Scan for the cell matching the given text and deliver its (X, Y) coordinate at center. 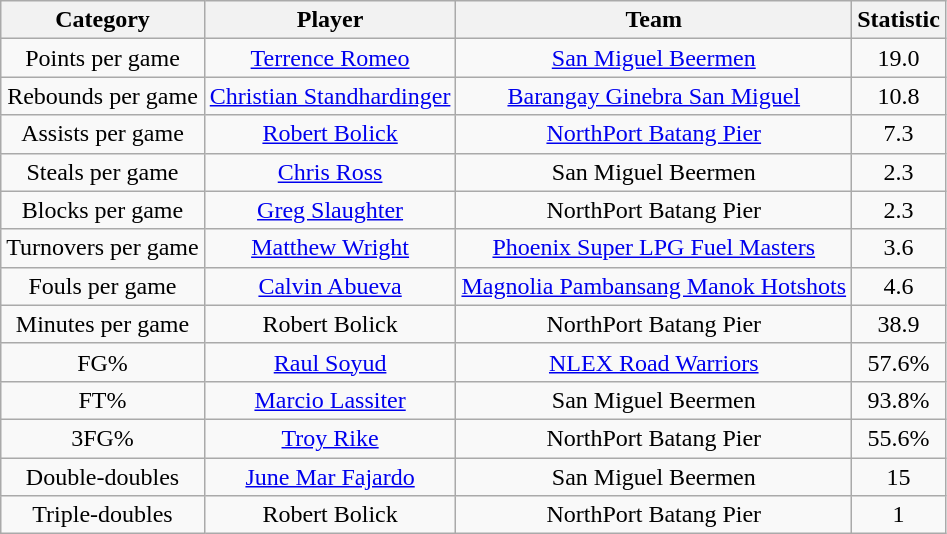
Marcio Lassiter (330, 400)
Fouls per game (102, 286)
55.6% (899, 438)
Minutes per game (102, 324)
Assists per game (102, 134)
4.6 (899, 286)
19.0 (899, 58)
Calvin Abueva (330, 286)
3.6 (899, 248)
Double-doubles (102, 477)
10.8 (899, 96)
1 (899, 515)
June Mar Fajardo (330, 477)
Magnolia Pambansang Manok Hotshots (654, 286)
Triple-doubles (102, 515)
Barangay Ginebra San Miguel (654, 96)
Matthew Wright (330, 248)
93.8% (899, 400)
Troy Rike (330, 438)
Raul Soyud (330, 362)
Points per game (102, 58)
Terrence Romeo (330, 58)
Rebounds per game (102, 96)
7.3 (899, 134)
Team (654, 20)
Chris Ross (330, 172)
57.6% (899, 362)
FG% (102, 362)
Blocks per game (102, 210)
Statistic (899, 20)
3FG% (102, 438)
Greg Slaughter (330, 210)
38.9 (899, 324)
Turnovers per game (102, 248)
Phoenix Super LPG Fuel Masters (654, 248)
Steals per game (102, 172)
Player (330, 20)
Christian Standhardinger (330, 96)
NLEX Road Warriors (654, 362)
15 (899, 477)
FT% (102, 400)
Category (102, 20)
